Extract the [X, Y] coordinate from the center of the cell holding the provided text.  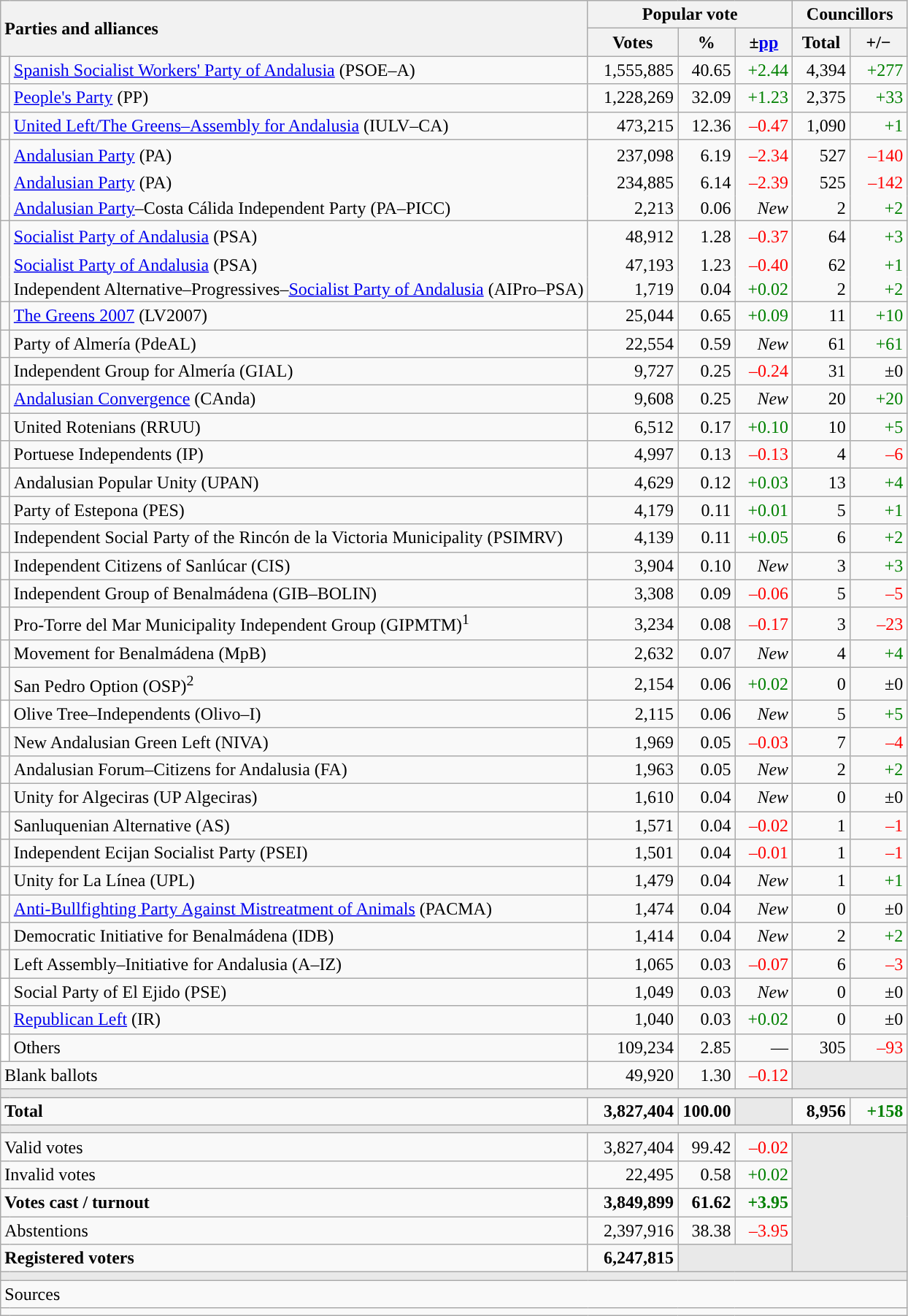
+33 [879, 98]
% [707, 42]
8,956 [822, 1111]
+0.09 [763, 315]
1,090 [822, 126]
People's Party (PP) [299, 98]
1,555,885 [633, 70]
–3.95 [763, 1231]
234,885 [633, 183]
62 [822, 265]
0.07 [707, 654]
+10 [879, 315]
1,040 [633, 1020]
11 [822, 315]
1,474 [633, 909]
4,394 [822, 70]
+/− [879, 42]
2,213 [633, 208]
2,397,916 [633, 1231]
Social Party of El Ejido (PSE) [299, 992]
4,179 [633, 510]
3,849,899 [633, 1202]
1,610 [633, 797]
0.59 [707, 344]
Unity for Algeciras (UP Algeciras) [299, 797]
Andalusian Convergence (CAnda) [299, 399]
–0.40 [763, 265]
2,154 [633, 685]
San Pedro Option (OSP)2 [299, 685]
100.00 [707, 1111]
0.10 [707, 566]
61 [822, 344]
10 [822, 427]
–2.34 [763, 155]
31 [822, 372]
United Left/The Greens–Assembly for Andalusia (IULV–CA) [299, 126]
6.14 [707, 183]
Others [299, 1047]
+277 [879, 70]
32.09 [707, 98]
Sanluquenian Alternative (AS) [299, 826]
–0.37 [763, 236]
1,501 [633, 853]
2,632 [633, 654]
Valid votes [294, 1147]
1.30 [707, 1075]
2,115 [633, 714]
Andalusian Forum–Citizens for Andalusia (FA) [299, 769]
3,234 [633, 623]
+1.23 [763, 98]
9,727 [633, 372]
64 [822, 236]
+0.10 [763, 427]
–140 [879, 155]
1,963 [633, 769]
Spanish Socialist Workers' Party of Andalusia (PSOE–A) [299, 70]
–0.13 [763, 455]
Abstentions [294, 1231]
Votes [633, 42]
13 [822, 482]
Votes cast / turnout [294, 1202]
61.62 [707, 1202]
Party of Almería (PdeAL) [299, 344]
0.13 [707, 455]
Parties and alliances [294, 28]
Independent Social Party of the Rincón de la Victoria Municipality (PSIMRV) [299, 538]
40.65 [707, 70]
305 [822, 1047]
1,969 [633, 742]
49,920 [633, 1075]
4,629 [633, 482]
Blank ballots [294, 1075]
109,234 [633, 1047]
–4 [879, 742]
473,215 [633, 126]
22,495 [633, 1174]
3,308 [633, 593]
Independent Citizens of Sanlúcar (CIS) [299, 566]
+0.01 [763, 510]
+0.03 [763, 482]
1,414 [633, 936]
–0.12 [763, 1075]
0.58 [707, 1174]
+0.05 [763, 538]
99.42 [707, 1147]
525 [822, 183]
3,904 [633, 566]
7 [822, 742]
Unity for La Línea (UPL) [299, 881]
1,228,269 [633, 98]
1,049 [633, 992]
4,139 [633, 538]
+2.44 [763, 70]
–23 [879, 623]
Independent Group of Benalmádena (GIB–BOLIN) [299, 593]
0.08 [707, 623]
12.36 [707, 126]
0.65 [707, 315]
Movement for Benalmádena (MpB) [299, 654]
–0.06 [763, 593]
6.19 [707, 155]
9,608 [633, 399]
0.12 [707, 482]
Popular vote [690, 15]
1,719 [633, 289]
Sources [454, 1294]
20 [822, 399]
Invalid votes [294, 1174]
1.28 [707, 236]
–2.39 [763, 183]
4,997 [633, 455]
2.85 [707, 1047]
–0.07 [763, 964]
–0.17 [763, 623]
Left Assembly–Initiative for Andalusia (A–IZ) [299, 964]
1,479 [633, 881]
48,912 [633, 236]
Registered voters [294, 1258]
22,554 [633, 344]
–3 [879, 964]
Andalusian Popular Unity (UPAN) [299, 482]
— [763, 1047]
0.17 [707, 427]
–5 [879, 593]
Independent Alternative–Progressives–Socialist Party of Andalusia (AIPro–PSA) [299, 289]
–6 [879, 455]
+61 [879, 344]
Republican Left (IR) [299, 1020]
1,571 [633, 826]
Independent Ecijan Socialist Party (PSEI) [299, 853]
+158 [879, 1111]
Andalusian Party–Costa Cálida Independent Party (PA–PICC) [299, 208]
0.09 [707, 593]
6,512 [633, 427]
Olive Tree–Independents (Olivo–I) [299, 714]
Portuese Independents (IP) [299, 455]
Pro-Torre del Mar Municipality Independent Group (GIPMTM)1 [299, 623]
Independent Group for Almería (GIAL) [299, 372]
Democratic Initiative for Benalmádena (IDB) [299, 936]
The Greens 2007 (LV2007) [299, 315]
+3.95 [763, 1202]
237,098 [633, 155]
2,375 [822, 98]
Councillors [850, 15]
1,065 [633, 964]
Anti-Bullfighting Party Against Mistreatment of Animals (PACMA) [299, 909]
527 [822, 155]
–93 [879, 1047]
38.38 [707, 1231]
–0.47 [763, 126]
1.23 [707, 265]
United Rotenians (RRUU) [299, 427]
25,044 [633, 315]
±pp [763, 42]
47,193 [633, 265]
Party of Estepona (PES) [299, 510]
–0.01 [763, 853]
New Andalusian Green Left (NIVA) [299, 742]
+20 [879, 399]
6,247,815 [633, 1258]
–142 [879, 183]
–0.03 [763, 742]
–0.24 [763, 372]
